Determine the (x, y) coordinate at the center of the cell enclosing the given text.  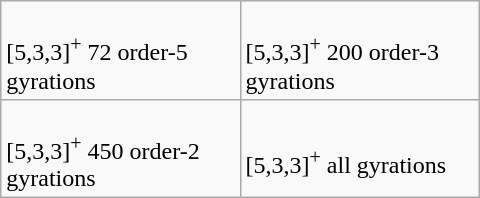
[5,3,3]+ all gyrations (360, 148)
[5,3,3]+ 72 order-5 gyrations (120, 50)
[5,3,3]+ 200 order-3 gyrations (360, 50)
[5,3,3]+ 450 order-2 gyrations (120, 148)
